Provide the (x, y) coordinate of the cell's center where the given text is located.  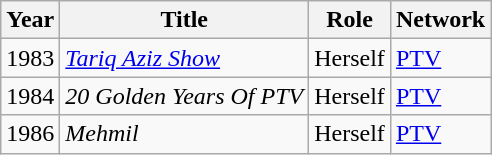
1984 (30, 96)
1983 (30, 58)
Title (184, 20)
Tariq Aziz Show (184, 58)
1986 (30, 134)
Network (440, 20)
Year (30, 20)
20 Golden Years Of PTV (184, 96)
Mehmil (184, 134)
Role (350, 20)
